Find where the given text appears and provide that cell's center as (X, Y) coordinate. 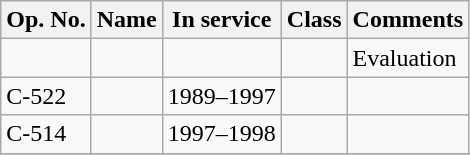
Evaluation (408, 58)
Name (126, 20)
1989–1997 (222, 96)
In service (222, 20)
1997–1998 (222, 134)
C-514 (46, 134)
C-522 (46, 96)
Class (314, 20)
Op. No. (46, 20)
Comments (408, 20)
